Provide the (X, Y) coordinate of the cell's center where the given text is located.  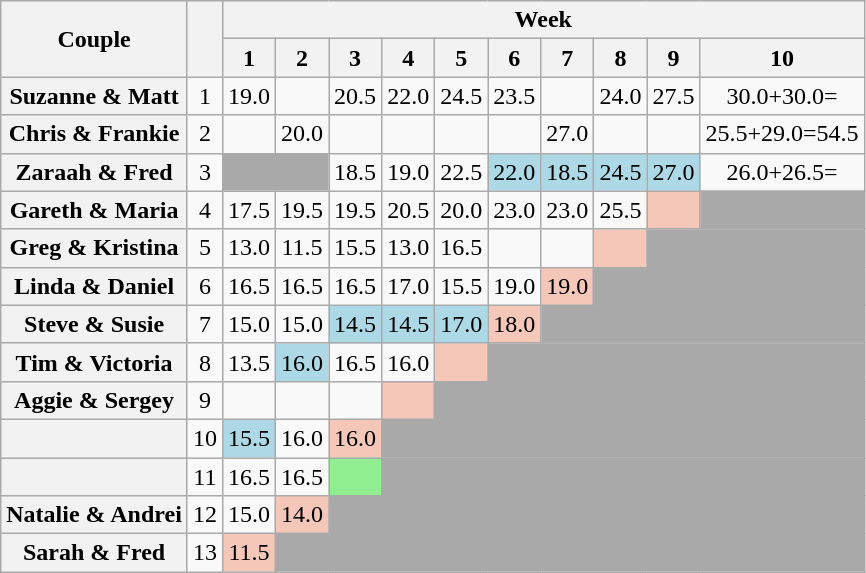
14.0 (302, 515)
25.5 (620, 210)
26.0+26.5= (782, 172)
12 (204, 515)
25.5+29.0=54.5 (782, 134)
Chris & Frankie (94, 134)
Zaraah & Fred (94, 172)
27.5 (674, 96)
13.5 (248, 362)
11 (204, 477)
Natalie & Andrei (94, 515)
Steve & Susie (94, 324)
Couple (94, 39)
Suzanne & Matt (94, 96)
24.0 (620, 96)
30.0+30.0= (782, 96)
Aggie & Sergey (94, 400)
23.5 (514, 96)
Greg & Kristina (94, 248)
17.5 (248, 210)
Linda & Daniel (94, 286)
Gareth & Maria (94, 210)
Week (543, 20)
Tim & Victoria (94, 362)
13 (204, 553)
22.5 (462, 172)
Sarah & Fred (94, 553)
18.0 (514, 324)
